Extract the (x, y) coordinate from the center of the cell holding the provided text.  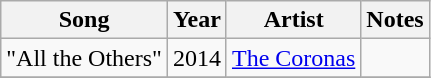
Artist (293, 20)
Year (196, 20)
The Coronas (293, 58)
Notes (395, 20)
Song (84, 20)
2014 (196, 58)
"All the Others" (84, 58)
